Determine the [X, Y] coordinate at the center of the cell enclosing the given text.  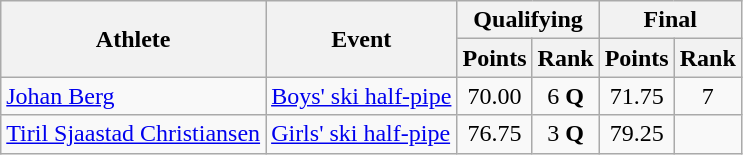
6 Q [566, 96]
Boys' ski half-pipe [362, 96]
79.25 [636, 134]
71.75 [636, 96]
Athlete [134, 39]
70.00 [494, 96]
7 [708, 96]
Johan Berg [134, 96]
3 Q [566, 134]
76.75 [494, 134]
Final [670, 20]
Event [362, 39]
Qualifying [528, 20]
Tiril Sjaastad Christiansen [134, 134]
Girls' ski half-pipe [362, 134]
